Pinpoint the cell where the given text exists, returning its (X, Y) midpoint coordinate. 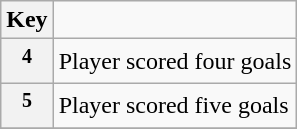
Player scored four goals (175, 62)
4 (27, 62)
Key (27, 20)
Player scored five goals (175, 106)
5 (27, 106)
